Locate the cell with the specified text and output its (x, y) center coordinate. 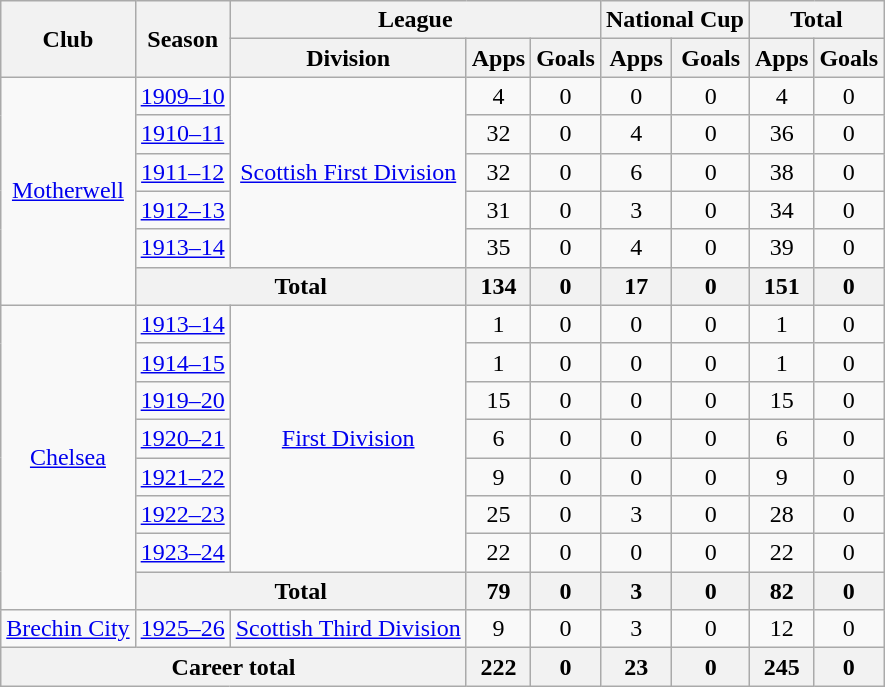
1919–20 (182, 400)
38 (781, 172)
1920–21 (182, 438)
League (415, 20)
Season (182, 39)
1912–13 (182, 210)
25 (498, 515)
34 (781, 210)
39 (781, 248)
First Division (348, 438)
1925–26 (182, 629)
Scottish First Division (348, 172)
134 (498, 286)
35 (498, 248)
Division (348, 58)
31 (498, 210)
Scottish Third Division (348, 629)
23 (636, 667)
National Cup (674, 20)
79 (498, 591)
Brechin City (68, 629)
17 (636, 286)
1910–11 (182, 134)
36 (781, 134)
Career total (234, 667)
1914–15 (182, 362)
151 (781, 286)
Club (68, 39)
82 (781, 591)
28 (781, 515)
1921–22 (182, 477)
1923–24 (182, 553)
Chelsea (68, 457)
1909–10 (182, 96)
1911–12 (182, 172)
222 (498, 667)
1922–23 (182, 515)
12 (781, 629)
Motherwell (68, 191)
245 (781, 667)
